Return (X, Y) of the center of cell containing provided text 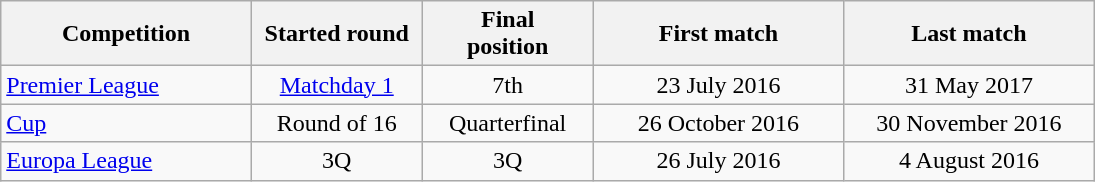
23 July 2016 (718, 85)
30 November 2016 (970, 123)
Round of 16 (336, 123)
Cup (126, 123)
Matchday 1 (336, 85)
Started round (336, 34)
7th (508, 85)
First match (718, 34)
Premier League (126, 85)
Final position (508, 34)
31 May 2017 (970, 85)
Europa League (126, 161)
Quarterfinal (508, 123)
Last match (970, 34)
Competition (126, 34)
26 July 2016 (718, 161)
4 August 2016 (970, 161)
26 October 2016 (718, 123)
